Extract the (x, y) coordinate from the center of the cell holding the provided text.  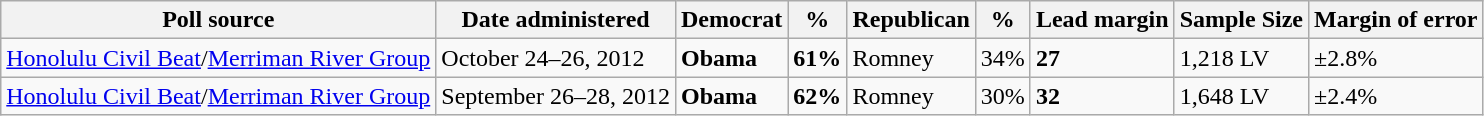
Date administered (556, 20)
30% (1002, 96)
Republican (911, 20)
September 26–28, 2012 (556, 96)
Sample Size (1241, 20)
±2.8% (1396, 58)
Poll source (218, 20)
1,648 LV (1241, 96)
34% (1002, 58)
62% (818, 96)
27 (1102, 58)
October 24–26, 2012 (556, 58)
Margin of error (1396, 20)
Lead margin (1102, 20)
±2.4% (1396, 96)
1,218 LV (1241, 58)
32 (1102, 96)
Democrat (731, 20)
61% (818, 58)
